Locate the cell with the specified text and output its (X, Y) center coordinate. 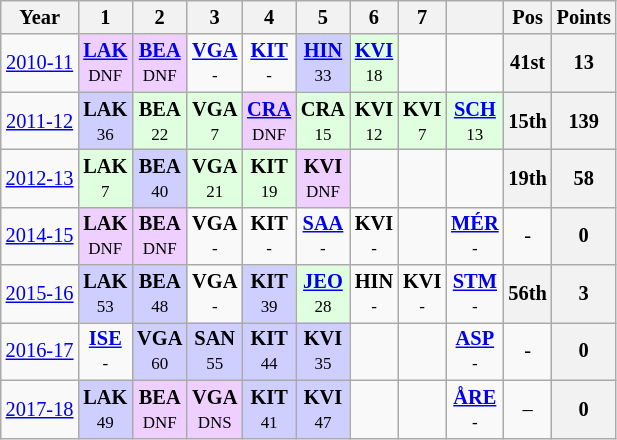
KVI35 (323, 351)
LAK53 (105, 294)
KIT41 (269, 409)
2 (160, 17)
Pos (527, 17)
LAK7 (105, 178)
1 (105, 17)
Points (584, 17)
CRADNF (269, 121)
VGA60 (160, 351)
KIT39 (269, 294)
19th (527, 178)
BEA48 (160, 294)
KVI7 (422, 121)
2016-17 (40, 351)
HIN33 (323, 63)
ASP- (474, 351)
2012-13 (40, 178)
KVI12 (374, 121)
56th (527, 294)
KVIDNF (323, 178)
STM- (474, 294)
2017-18 (40, 409)
KVI18 (374, 63)
15th (527, 121)
KIT19 (269, 178)
2014-15 (40, 236)
41st (527, 63)
13 (584, 63)
KVI47 (323, 409)
SAA- (323, 236)
VGA21 (214, 178)
VGA7 (214, 121)
CRA15 (323, 121)
HIN- (374, 294)
KIT44 (269, 351)
ÅRE- (474, 409)
BEA22 (160, 121)
LAK36 (105, 121)
6 (374, 17)
SAN55 (214, 351)
SCH13 (474, 121)
7 (422, 17)
Year (40, 17)
MÉR- (474, 236)
4 (269, 17)
LAK49 (105, 409)
JEO28 (323, 294)
5 (323, 17)
ISE- (105, 351)
2011-12 (40, 121)
VGADNS (214, 409)
BEA40 (160, 178)
139 (584, 121)
58 (584, 178)
2015-16 (40, 294)
2010-11 (40, 63)
– (527, 409)
